Return (X, Y) of the center of cell containing provided text 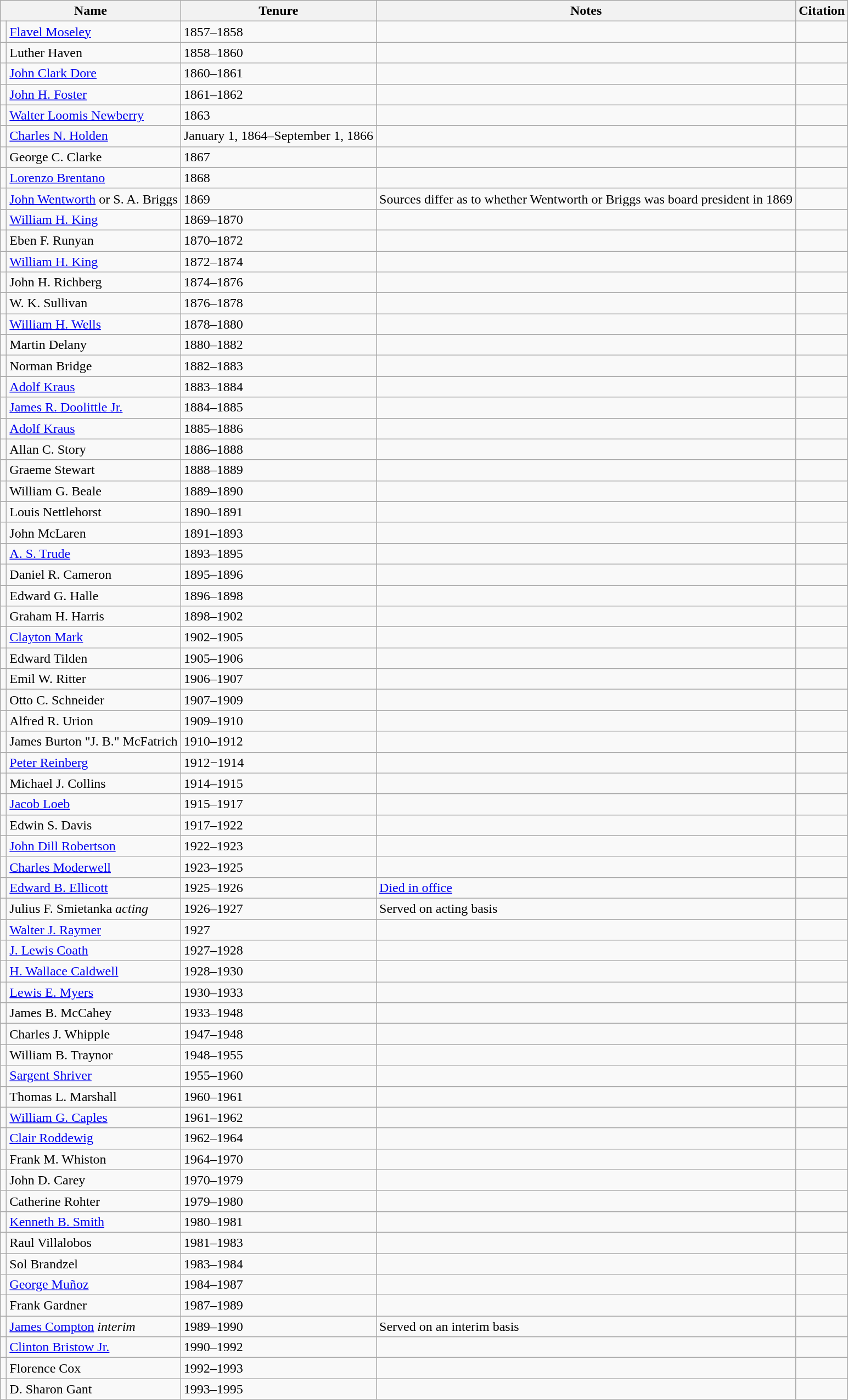
1868 (278, 178)
1902–1905 (278, 637)
1987–1989 (278, 1306)
Died in office (586, 888)
1981–1983 (278, 1243)
Lorenzo Brentano (93, 178)
1883–1884 (278, 387)
1980–1981 (278, 1222)
John Clark Dore (93, 74)
Lewis E. Myers (93, 992)
1914–1915 (278, 783)
Edward Tilden (93, 658)
1915–1917 (278, 804)
1898–1902 (278, 617)
Peter Reinberg (93, 763)
1893–1895 (278, 554)
1876–1878 (278, 303)
1923–1925 (278, 867)
1860–1861 (278, 74)
1907–1909 (278, 700)
Julius F. Smietanka acting (93, 908)
1880–1882 (278, 345)
1930–1933 (278, 992)
James Compton interim (93, 1326)
1882–1883 (278, 366)
1962–1964 (278, 1138)
Charles J. Whipple (93, 1034)
Walter Loomis Newberry (93, 115)
Charles N. Holden (93, 136)
1878–1880 (278, 324)
Name (91, 11)
Florence Cox (93, 1368)
Served on an interim basis (586, 1326)
1984–1987 (278, 1285)
1933–1948 (278, 1013)
1928–1930 (278, 972)
Luther Haven (93, 53)
1889–1890 (278, 491)
1948–1955 (278, 1055)
J. Lewis Coath (93, 951)
1989–1990 (278, 1326)
1874–1876 (278, 283)
Jacob Loeb (93, 804)
Otto C. Schneider (93, 700)
Raul Villalobos (93, 1243)
James B. McCahey (93, 1013)
Allan C. Story (93, 449)
1992–1993 (278, 1368)
1861–1862 (278, 94)
John McLaren (93, 533)
Alfred R. Urion (93, 721)
Tenure (278, 11)
Flavel Moseley (93, 32)
Edward B. Ellicott (93, 888)
1947–1948 (278, 1034)
1857–1858 (278, 32)
1955–1960 (278, 1076)
1927 (278, 930)
1884–1885 (278, 408)
Frank Gardner (93, 1306)
1858–1860 (278, 53)
1917–1922 (278, 825)
William B. Traynor (93, 1055)
Citation (822, 11)
1909–1910 (278, 721)
1869 (278, 199)
A. S. Trude (93, 554)
John Wentworth or S. A. Briggs (93, 199)
Clayton Mark (93, 637)
1960–1961 (278, 1097)
Daniel R. Cameron (93, 574)
H. Wallace Caldwell (93, 972)
1891–1893 (278, 533)
1964–1970 (278, 1159)
Louis Nettlehorst (93, 512)
George C. Clarke (93, 157)
John H. Foster (93, 94)
Graeme Stewart (93, 470)
1905–1906 (278, 658)
1863 (278, 115)
1993–1995 (278, 1389)
1983–1984 (278, 1263)
William G. Caples (93, 1117)
William G. Beale (93, 491)
Served on acting basis (586, 908)
1888–1889 (278, 470)
Sargent Shriver (93, 1076)
Walter J. Raymer (93, 930)
Frank M. Whiston (93, 1159)
1895–1896 (278, 574)
1970–1979 (278, 1180)
Catherine Rohter (93, 1201)
Martin Delany (93, 345)
1926–1927 (278, 908)
1869–1870 (278, 219)
Edwin S. Davis (93, 825)
1906–1907 (278, 679)
William H. Wells (93, 324)
1922–1923 (278, 846)
James Burton "J. B." McFatrich (93, 742)
D. Sharon Gant (93, 1389)
John D. Carey (93, 1180)
Michael J. Collins (93, 783)
1872–1874 (278, 262)
January 1, 1864–September 1, 1866 (278, 136)
Clinton Bristow Jr. (93, 1347)
Notes (586, 11)
Eben F. Runyan (93, 240)
1885–1886 (278, 428)
Edward G. Halle (93, 595)
1867 (278, 157)
W. K. Sullivan (93, 303)
1961–1962 (278, 1117)
1925–1926 (278, 888)
1896–1898 (278, 595)
Graham H. Harris (93, 617)
Norman Bridge (93, 366)
Kenneth B. Smith (93, 1222)
James R. Doolittle Jr. (93, 408)
1886–1888 (278, 449)
John H. Richberg (93, 283)
1990–1992 (278, 1347)
1890–1891 (278, 512)
Clair Roddewig (93, 1138)
Thomas L. Marshall (93, 1097)
1912−1914 (278, 763)
1927–1928 (278, 951)
Emil W. Ritter (93, 679)
1870–1872 (278, 240)
Sol Brandzel (93, 1263)
John Dill Robertson (93, 846)
1910–1912 (278, 742)
Charles Moderwell (93, 867)
Sources differ as to whether Wentworth or Briggs was board president in 1869 (586, 199)
George Muñoz (93, 1285)
1979–1980 (278, 1201)
